From the cell containing the given text, extract its center point as [X, Y] coordinate. 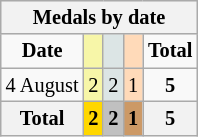
4 August [42, 85]
Medals by date [100, 17]
Date [42, 51]
